Identify which cell holds the provided text, then report its [x, y] central coordinate. 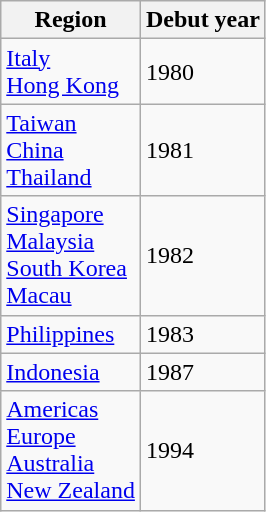
AmericasEuropeAustraliaNew Zealand [71, 450]
Philippines [71, 334]
1982 [202, 256]
1987 [202, 372]
1981 [202, 150]
Debut year [202, 20]
1994 [202, 450]
SingaporeMalaysiaSouth KoreaMacau [71, 256]
Region [71, 20]
Indonesia [71, 372]
1983 [202, 334]
ItalyHong Kong [71, 72]
1980 [202, 72]
TaiwanChinaThailand [71, 150]
